Identify which cell holds the provided text, then report its (x, y) central coordinate. 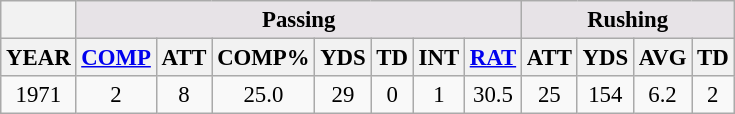
0 (392, 95)
154 (605, 95)
6.2 (662, 95)
AVG (662, 58)
1 (438, 95)
RAT (492, 58)
8 (184, 95)
25 (549, 95)
COMP (116, 58)
Rushing (627, 20)
Passing (299, 20)
YEAR (38, 58)
1971 (38, 95)
INT (438, 58)
30.5 (492, 95)
COMP% (264, 58)
29 (343, 95)
25.0 (264, 95)
